Find where the given text appears and provide that cell's center as [x, y] coordinate. 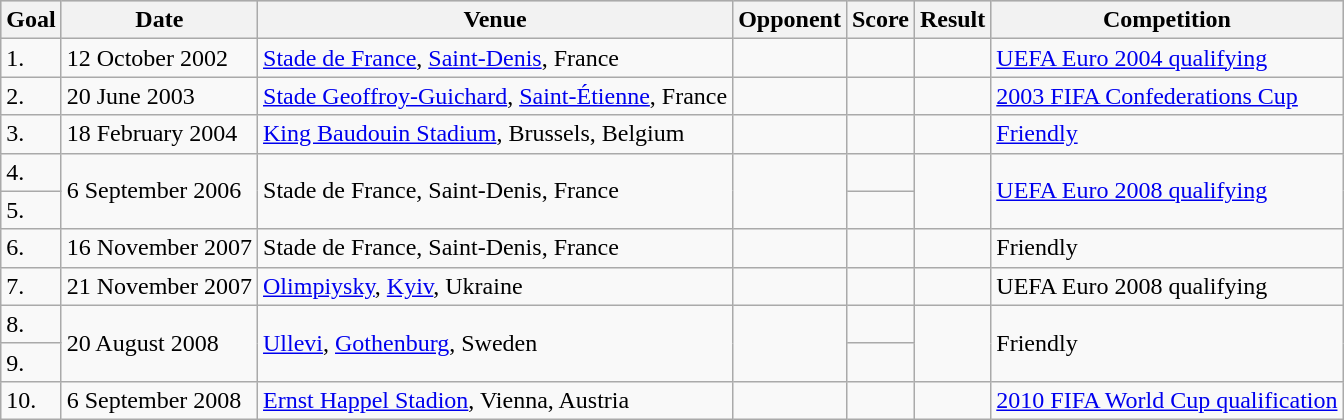
2010 FIFA World Cup qualification [1167, 400]
Olimpiysky, Kyiv, Ukraine [496, 286]
6 September 2008 [159, 400]
Result [952, 20]
12 October 2002 [159, 58]
8. [31, 324]
9. [31, 362]
King Baudouin Stadium, Brussels, Belgium [496, 134]
Venue [496, 20]
2. [31, 96]
1. [31, 58]
16 November 2007 [159, 248]
Ullevi, Gothenburg, Sweden [496, 343]
20 August 2008 [159, 343]
7. [31, 286]
Competition [1167, 20]
6 September 2006 [159, 191]
Goal [31, 20]
Score [880, 20]
4. [31, 172]
21 November 2007 [159, 286]
Stade Geoffroy-Guichard, Saint-Étienne, France [496, 96]
18 February 2004 [159, 134]
UEFA Euro 2004 qualifying [1167, 58]
Date [159, 20]
6. [31, 248]
20 June 2003 [159, 96]
Ernst Happel Stadion, Vienna, Austria [496, 400]
5. [31, 210]
2003 FIFA Confederations Cup [1167, 96]
3. [31, 134]
Opponent [790, 20]
10. [31, 400]
